Pinpoint the cell where the given text exists, returning its (x, y) midpoint coordinate. 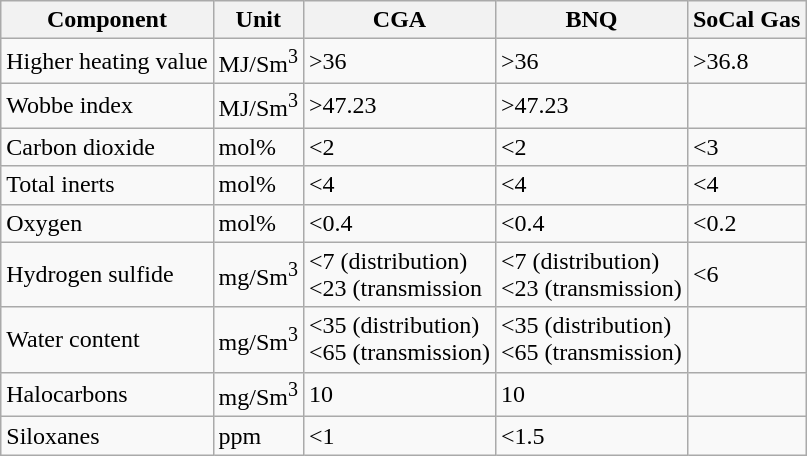
Higher heating value (107, 62)
BNQ (591, 20)
Water content (107, 340)
<0.2 (746, 223)
<6 (746, 274)
Total inerts (107, 185)
CGA (400, 20)
Hydrogen sulfide (107, 274)
Wobbe index (107, 106)
SoCal Gas (746, 20)
Siloxanes (107, 436)
Halocarbons (107, 394)
<7 (distribution)<23 (transmission (400, 274)
<7 (distribution)<23 (transmission) (591, 274)
Component (107, 20)
Unit (258, 20)
ppm (258, 436)
<1.5 (591, 436)
Carbon dioxide (107, 147)
<3 (746, 147)
<1 (400, 436)
>36.8 (746, 62)
Oxygen (107, 223)
